Scan for the cell matching the given text and deliver its (x, y) coordinate at center. 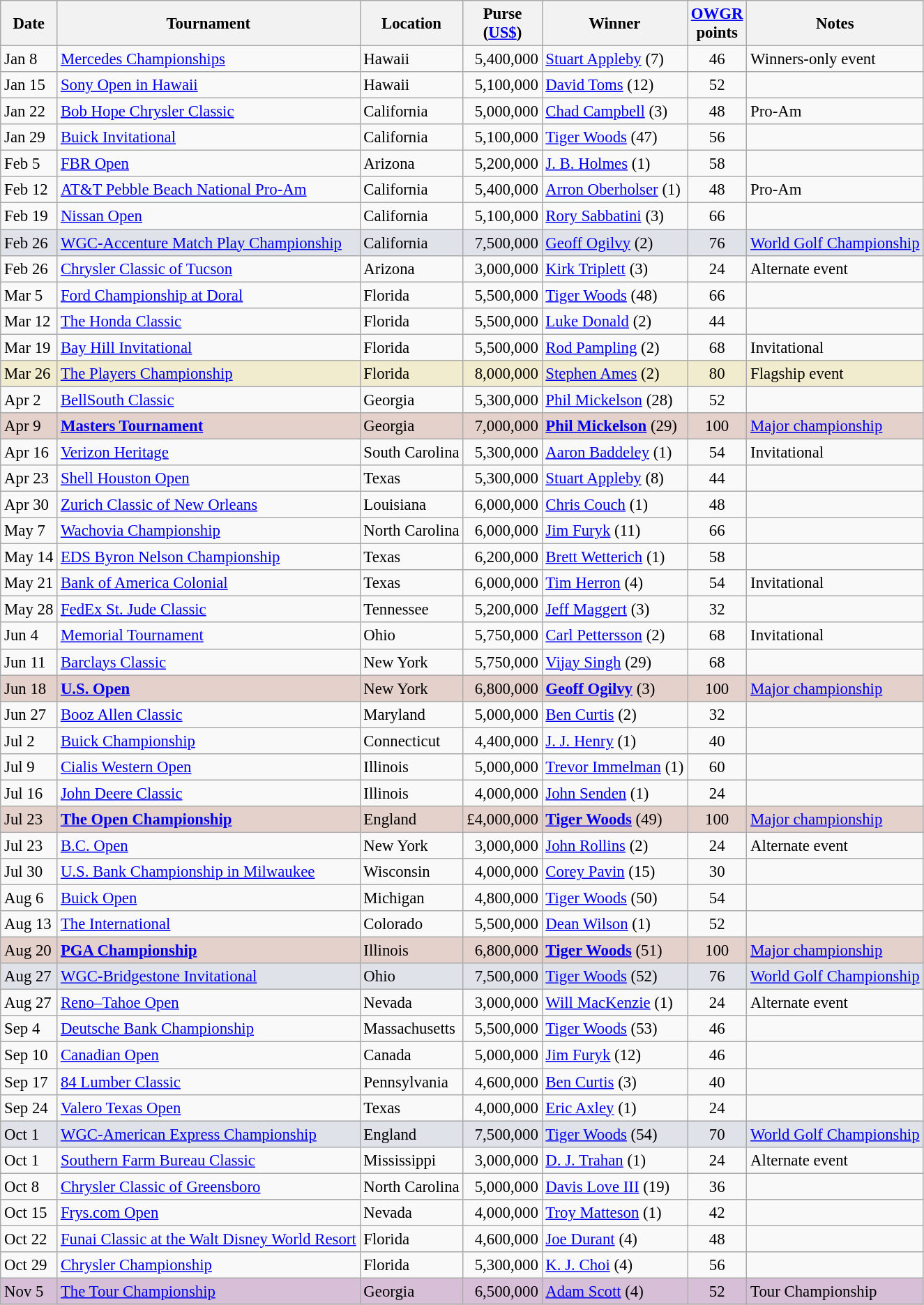
FBR Open (209, 164)
The Tour Championship (209, 1291)
Frys.com Open (209, 1213)
Date (29, 24)
Phil Mickelson (28) (614, 400)
OWGRpoints (717, 24)
Ben Curtis (3) (614, 1082)
Purse(US$) (502, 24)
Kirk Triplett (3) (614, 269)
Wisconsin (411, 872)
Jan 22 (29, 112)
Ford Championship at Doral (209, 295)
Tennessee (411, 610)
Jun 27 (29, 714)
Apr 23 (29, 478)
Sep 24 (29, 1108)
Aug 13 (29, 924)
Valero Texas Open (209, 1108)
Colorado (411, 924)
Chrysler Classic of Greensboro (209, 1186)
Jul 16 (29, 793)
Nissan Open (209, 216)
Masters Tournament (209, 426)
Aug 20 (29, 951)
Feb 19 (29, 216)
Jul 30 (29, 872)
John Senden (1) (614, 793)
Dean Wilson (1) (614, 924)
Luke Donald (2) (614, 321)
Tiger Woods (54) (614, 1134)
Mar 5 (29, 295)
36 (717, 1186)
Jan 15 (29, 85)
Connecticut (411, 741)
Apr 2 (29, 400)
Funai Classic at the Walt Disney World Resort (209, 1239)
Feb 5 (29, 164)
South Carolina (411, 452)
4,800,000 (502, 898)
Brett Wetterich (1) (614, 557)
EDS Byron Nelson Championship (209, 557)
J. J. Henry (1) (614, 741)
Apr 9 (29, 426)
£4,000,000 (502, 820)
WGC-American Express Championship (209, 1134)
60 (717, 767)
Michigan (411, 898)
Mar 12 (29, 321)
Booz Allen Classic (209, 714)
Nov 5 (29, 1291)
Maryland (411, 714)
May 21 (29, 583)
Jul 9 (29, 767)
Apr 30 (29, 505)
Carl Pettersson (2) (614, 636)
Jeff Maggert (3) (614, 610)
Chad Campbell (3) (614, 112)
Aug 6 (29, 898)
D. J. Trahan (1) (614, 1160)
The Open Championship (209, 820)
Mississippi (411, 1160)
Arron Oberholser (1) (614, 190)
BellSouth Classic (209, 400)
Joe Durant (4) (614, 1239)
80 (717, 374)
Jan 8 (29, 59)
Jan 29 (29, 137)
Sep 10 (29, 1055)
Apr 16 (29, 452)
Corey Pavin (15) (614, 872)
The International (209, 924)
4,400,000 (502, 741)
Memorial Tournament (209, 636)
Sep 4 (29, 1029)
Jim Furyk (12) (614, 1055)
Tour Championship (835, 1291)
Oct 8 (29, 1186)
6,500,000 (502, 1291)
Tim Herron (4) (614, 583)
Sep 17 (29, 1082)
U.S. Bank Championship in Milwaukee (209, 872)
Vijay Singh (29) (614, 662)
Oct 22 (29, 1239)
Aaron Baddeley (1) (614, 452)
Massachusetts (411, 1029)
Chrysler Classic of Tucson (209, 269)
Chris Couch (1) (614, 505)
WGC-Bridgestone Invitational (209, 976)
Will MacKenzie (1) (614, 1003)
David Toms (12) (614, 85)
Geoff Ogilvy (2) (614, 243)
Jim Furyk (11) (614, 531)
30 (717, 872)
Tournament (209, 24)
Tiger Woods (53) (614, 1029)
Tiger Woods (50) (614, 898)
Bay Hill Invitational (209, 347)
42 (717, 1213)
John Deere Classic (209, 793)
May 7 (29, 531)
Ben Curtis (2) (614, 714)
Reno–Tahoe Open (209, 1003)
Shell Houston Open (209, 478)
Jul 2 (29, 741)
8,000,000 (502, 374)
Deutsche Bank Championship (209, 1029)
PGA Championship (209, 951)
Canada (411, 1055)
Tiger Woods (47) (614, 137)
84 Lumber Classic (209, 1082)
Jun 11 (29, 662)
Stuart Appleby (8) (614, 478)
Trevor Immelman (1) (614, 767)
May 28 (29, 610)
Buick Open (209, 898)
Geoff Ogilvy (3) (614, 688)
Winner (614, 24)
Louisiana (411, 505)
Tiger Woods (49) (614, 820)
Flagship event (835, 374)
7,000,000 (502, 426)
Buick Invitational (209, 137)
Adam Scott (4) (614, 1291)
Bank of America Colonial (209, 583)
John Rollins (2) (614, 845)
U.S. Open (209, 688)
Mar 26 (29, 374)
Tiger Woods (52) (614, 976)
Phil Mickelson (29) (614, 426)
Canadian Open (209, 1055)
Cialis Western Open (209, 767)
Stephen Ames (2) (614, 374)
Davis Love III (19) (614, 1186)
Eric Axley (1) (614, 1108)
Southern Farm Bureau Classic (209, 1160)
Notes (835, 24)
Buick Championship (209, 741)
Jun 4 (29, 636)
Verizon Heritage (209, 452)
The Players Championship (209, 374)
Barclays Classic (209, 662)
6,200,000 (502, 557)
B.C. Open (209, 845)
Mar 19 (29, 347)
Rod Pampling (2) (614, 347)
Feb 12 (29, 190)
Chrysler Championship (209, 1265)
Sony Open in Hawaii (209, 85)
Tiger Woods (51) (614, 951)
K. J. Choi (4) (614, 1265)
AT&T Pebble Beach National Pro-Am (209, 190)
Jun 18 (29, 688)
Rory Sabbatini (3) (614, 216)
Bob Hope Chrysler Classic (209, 112)
WGC-Accenture Match Play Championship (209, 243)
Mercedes Championships (209, 59)
Stuart Appleby (7) (614, 59)
FedEx St. Jude Classic (209, 610)
The Honda Classic (209, 321)
Troy Matteson (1) (614, 1213)
Tiger Woods (48) (614, 295)
Zurich Classic of New Orleans (209, 505)
May 14 (29, 557)
70 (717, 1134)
Wachovia Championship (209, 531)
Oct 29 (29, 1265)
J. B. Holmes (1) (614, 164)
Oct 15 (29, 1213)
Pennsylvania (411, 1082)
Winners-only event (835, 59)
Location (411, 24)
